Find where the given text appears and provide that cell's center as [X, Y] coordinate. 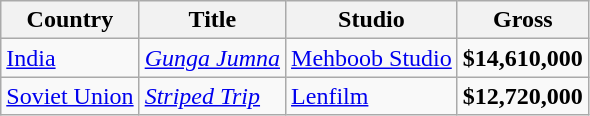
Mehboob Studio [372, 58]
Soviet Union [70, 96]
Gross [522, 20]
Country [70, 20]
Striped Trip [212, 96]
India [70, 58]
Gunga Jumna [212, 58]
$14,610,000 [522, 58]
Title [212, 20]
Studio [372, 20]
$12,720,000 [522, 96]
Lenfilm [372, 96]
